Find where the given text appears and provide that cell's center as [X, Y] coordinate. 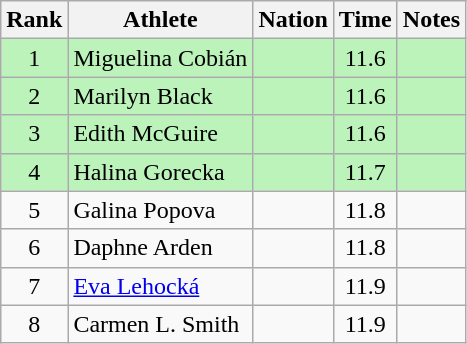
4 [34, 172]
Notes [431, 20]
2 [34, 96]
Eva Lehocká [160, 286]
3 [34, 134]
Rank [34, 20]
6 [34, 248]
Halina Gorecka [160, 172]
Carmen L. Smith [160, 324]
Athlete [160, 20]
8 [34, 324]
Daphne Arden [160, 248]
1 [34, 58]
5 [34, 210]
11.7 [365, 172]
Edith McGuire [160, 134]
Marilyn Black [160, 96]
Galina Popova [160, 210]
Time [365, 20]
Miguelina Cobián [160, 58]
Nation [293, 20]
7 [34, 286]
